From the cell containing the given text, extract its center point as [X, Y] coordinate. 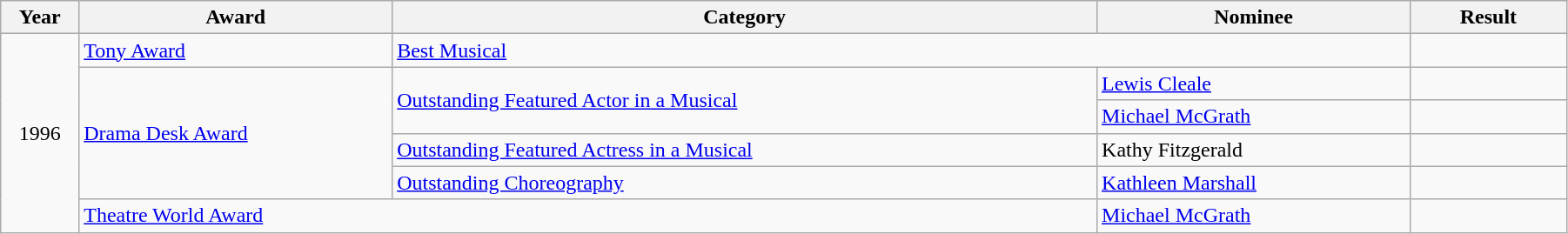
Outstanding Choreography [745, 183]
Outstanding Featured Actress in a Musical [745, 150]
Kathleen Marshall [1254, 183]
Best Musical [901, 50]
Year [40, 17]
Tony Award [236, 50]
Result [1488, 17]
Nominee [1254, 17]
Lewis Cleale [1254, 84]
Award [236, 17]
Category [745, 17]
Drama Desk Award [236, 133]
1996 [40, 133]
Outstanding Featured Actor in a Musical [745, 100]
Kathy Fitzgerald [1254, 150]
Theatre World Award [588, 216]
